Return (x, y) of the center of cell containing provided text 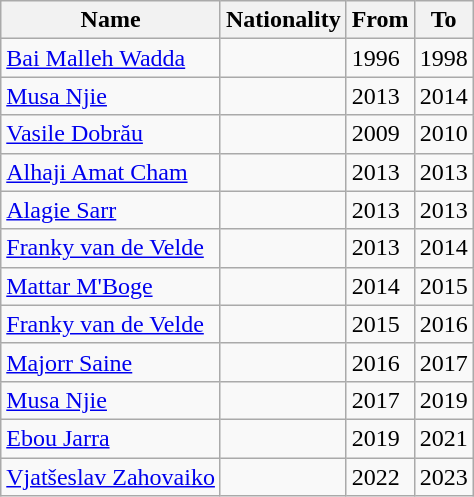
Vasile Dobrău (111, 134)
To (444, 20)
Vjatšeslav Zahovaiko (111, 477)
2021 (444, 438)
1996 (380, 58)
Bai Malleh Wadda (111, 58)
Alhaji Amat Cham (111, 172)
1998 (444, 58)
Alagie Sarr (111, 210)
Name (111, 20)
From (380, 20)
Nationality (283, 20)
2022 (380, 477)
2010 (444, 134)
2009 (380, 134)
Majorr Saine (111, 362)
Ebou Jarra (111, 438)
2023 (444, 477)
Mattar M'Boge (111, 286)
